Capture the cell that displays the provided text and extract its [X, Y] central coordinate. 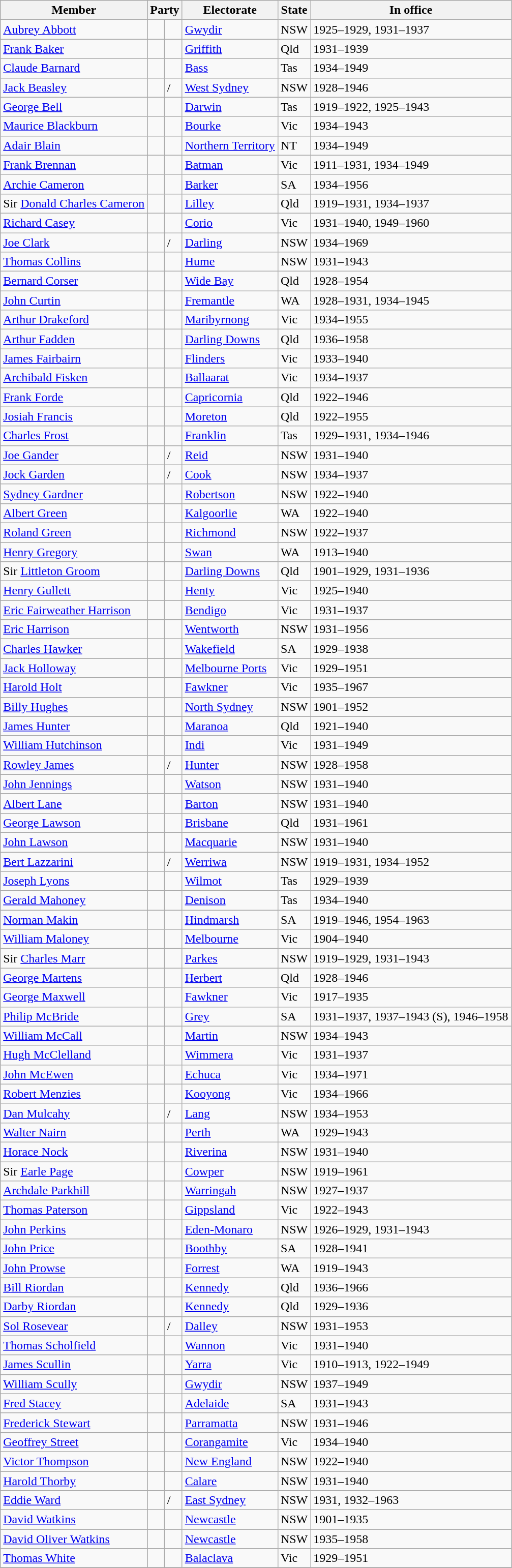
Darby Riordan [74, 1307]
1931–1937, 1937–1943 (S), 1946–1958 [411, 1016]
Warringah [230, 1191]
1922–1955 [411, 416]
Martin [230, 1036]
1910–1913, 1922–1949 [411, 1365]
1928–1954 [411, 281]
Sol Rosevear [74, 1326]
Adelaide [230, 1403]
Hunter [230, 765]
Cook [230, 474]
Member [74, 10]
Archibald Fisken [74, 378]
Bourke [230, 126]
1901–1952 [411, 707]
1936–1966 [411, 1287]
1922–1946 [411, 397]
1931–1939 [411, 49]
Thomas Scholfield [74, 1345]
1901–1935 [411, 1520]
1937–1949 [411, 1384]
Maranoa [230, 726]
1919–1931, 1934–1952 [411, 862]
Robert Menzies [74, 1094]
Eric Fairweather Harrison [74, 610]
Sir Littleton Groom [74, 571]
Party [165, 10]
Kooyong [230, 1094]
Maurice Blackburn [74, 126]
Lilley [230, 203]
David Watkins [74, 1520]
Wimmera [230, 1055]
Reid [230, 455]
Sir Charles Marr [74, 958]
1935–1967 [411, 687]
Moreton [230, 416]
James Fairbairn [74, 358]
Richmond [230, 532]
Archdale Parkhill [74, 1191]
1931, 1932–1963 [411, 1500]
1919–1929, 1931–1943 [411, 958]
John Jennings [74, 784]
Fred Stacey [74, 1403]
1901–1929, 1931–1936 [411, 571]
Griffith [230, 49]
Corio [230, 223]
Herbert [230, 978]
Electorate [230, 10]
Maribyrnong [230, 320]
1934–1955 [411, 320]
Melbourne [230, 939]
1927–1937 [411, 1191]
Hume [230, 262]
1928–1958 [411, 765]
West Sydney [230, 87]
East Sydney [230, 1500]
Frank Baker [74, 49]
Roland Green [74, 532]
1935–1958 [411, 1539]
1929–1936 [411, 1307]
1934–1956 [411, 184]
Henry Gullett [74, 591]
Thomas Paterson [74, 1210]
Barton [230, 803]
James Hunter [74, 726]
Rowley James [74, 765]
1931–1956 [411, 629]
1934–1953 [411, 1113]
Joe Gander [74, 455]
Capricornia [230, 397]
Frederick Stewart [74, 1423]
Arthur Drakeford [74, 320]
Gippsland [230, 1210]
Wide Bay [230, 281]
Darwin [230, 107]
Billy Hughes [74, 707]
Harold Thorby [74, 1481]
Jack Beasley [74, 87]
John Curtin [74, 300]
Henty [230, 591]
1904–1940 [411, 939]
1919–1943 [411, 1268]
Parramatta [230, 1423]
Boothby [230, 1249]
Bill Riordan [74, 1287]
1928–1941 [411, 1249]
Victor Thompson [74, 1461]
Darling [230, 243]
Watson [230, 784]
1919–1946, 1954–1963 [411, 920]
NT [294, 145]
Eddie Ward [74, 1500]
Dan Mulcahy [74, 1113]
Forrest [230, 1268]
1931–1946 [411, 1423]
George Maxwell [74, 997]
Yarra [230, 1365]
Aubrey Abbott [74, 29]
1934–1969 [411, 243]
Sydney Gardner [74, 494]
Henry Gregory [74, 552]
Franklin [230, 436]
1933–1940 [411, 358]
Perth [230, 1132]
1934–1966 [411, 1094]
Geoffrey Street [74, 1442]
William McCall [74, 1036]
Calare [230, 1481]
Bass [230, 68]
Hugh McClelland [74, 1055]
David Oliver Watkins [74, 1539]
Albert Green [74, 513]
George Martens [74, 978]
William Maloney [74, 939]
1931–1949 [411, 745]
1936–1958 [411, 339]
George Bell [74, 107]
Balaclava [230, 1558]
Thomas White [74, 1558]
Cowper [230, 1171]
1919–1922, 1925–1943 [411, 107]
John McEwen [74, 1074]
1929–1938 [411, 649]
John Price [74, 1249]
Walter Nairn [74, 1132]
Eric Harrison [74, 629]
Joe Clark [74, 243]
Gerald Mahoney [74, 900]
Brisbane [230, 823]
John Lawson [74, 842]
1929–1943 [411, 1132]
North Sydney [230, 707]
Werriwa [230, 862]
Ballaarat [230, 378]
Harold Holt [74, 687]
George Lawson [74, 823]
Wentworth [230, 629]
Joseph Lyons [74, 881]
1931–1940, 1949–1960 [411, 223]
Wannon [230, 1345]
Barker [230, 184]
Robertson [230, 494]
Wakefield [230, 649]
Philip McBride [74, 1016]
1921–1940 [411, 726]
In office [411, 10]
James Scullin [74, 1365]
State [294, 10]
Riverina [230, 1152]
Batman [230, 165]
Jock Garden [74, 474]
Corangamite [230, 1442]
John Perkins [74, 1229]
Hindmarsh [230, 920]
William Scully [74, 1384]
Bernard Corser [74, 281]
1917–1935 [411, 997]
1934–1971 [411, 1074]
1911–1931, 1934–1949 [411, 165]
Richard Casey [74, 223]
Fremantle [230, 300]
Josiah Francis [74, 416]
1931–1961 [411, 823]
1925–1940 [411, 591]
William Hutchinson [74, 745]
Flinders [230, 358]
Echuca [230, 1074]
1929–1939 [411, 881]
Jack Holloway [74, 668]
1922–1943 [411, 1210]
Indi [230, 745]
1919–1961 [411, 1171]
Horace Nock [74, 1152]
Wilmot [230, 881]
1926–1929, 1931–1943 [411, 1229]
Charles Frost [74, 436]
Archie Cameron [74, 184]
Thomas Collins [74, 262]
Kalgoorlie [230, 513]
Adair Blain [74, 145]
Frank Forde [74, 397]
Claude Barnard [74, 68]
1928–1931, 1934–1945 [411, 300]
Norman Makin [74, 920]
Parkes [230, 958]
Northern Territory [230, 145]
Arthur Fadden [74, 339]
Denison [230, 900]
Charles Hawker [74, 649]
1922–1937 [411, 532]
Sir Earle Page [74, 1171]
Swan [230, 552]
Sir Donald Charles Cameron [74, 203]
1913–1940 [411, 552]
1919–1931, 1934–1937 [411, 203]
Melbourne Ports [230, 668]
Bert Lazzarini [74, 862]
1925–1929, 1931–1937 [411, 29]
1929–1931, 1934–1946 [411, 436]
John Prowse [74, 1268]
Albert Lane [74, 803]
1931–1953 [411, 1326]
Eden-Monaro [230, 1229]
Frank Brennan [74, 165]
Macquarie [230, 842]
Bendigo [230, 610]
New England [230, 1461]
Dalley [230, 1326]
Lang [230, 1113]
Grey [230, 1016]
